Extract the (x, y) coordinate from the center of the cell holding the provided text.  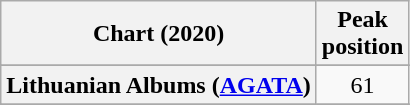
61 (362, 85)
Lithuanian Albums (AGATA) (159, 85)
Chart (2020) (159, 34)
Peakposition (362, 34)
